Identify which cell holds the provided text, then report its [X, Y] central coordinate. 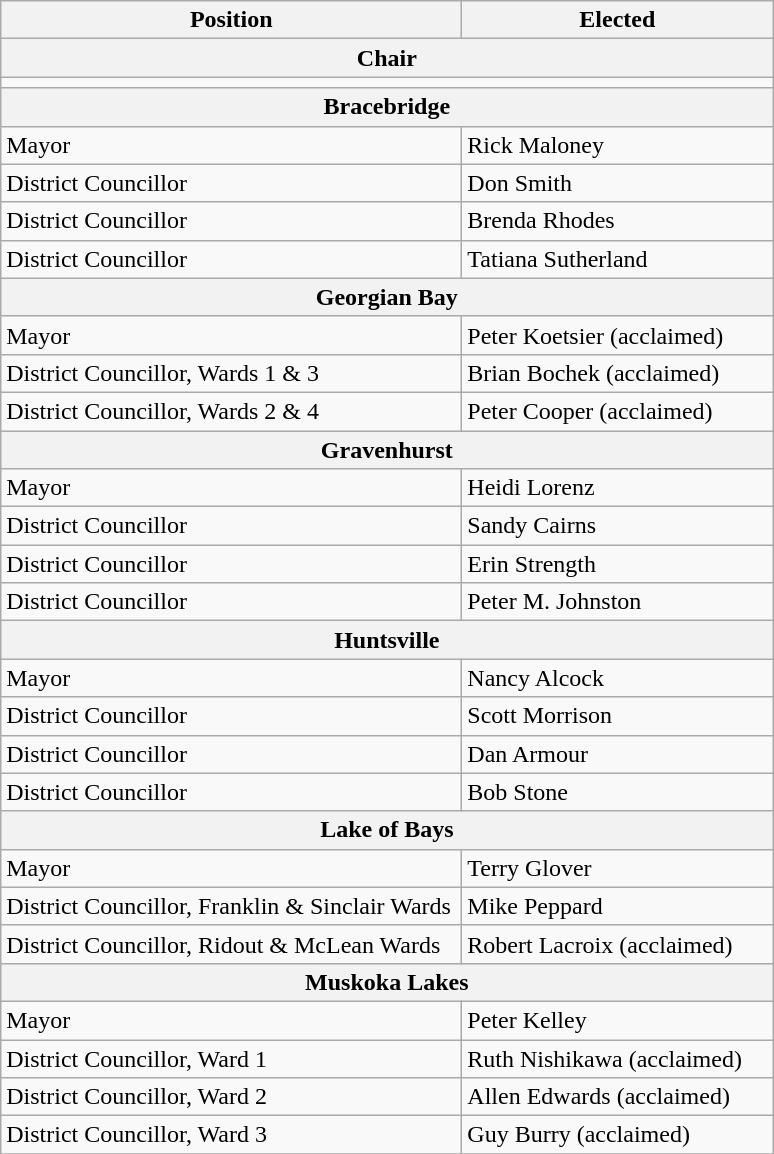
Erin Strength [618, 564]
Ruth Nishikawa (acclaimed) [618, 1059]
Huntsville [387, 640]
Guy Burry (acclaimed) [618, 1135]
Heidi Lorenz [618, 488]
Peter Cooper (acclaimed) [618, 411]
District Councillor, Ridout & McLean Wards [232, 944]
Bracebridge [387, 107]
Peter M. Johnston [618, 602]
Robert Lacroix (acclaimed) [618, 944]
Bob Stone [618, 792]
Dan Armour [618, 754]
Lake of Bays [387, 830]
Scott Morrison [618, 716]
Chair [387, 58]
Sandy Cairns [618, 526]
Peter Kelley [618, 1020]
Position [232, 20]
District Councillor, Franklin & Sinclair Wards [232, 906]
Brian Bochek (acclaimed) [618, 373]
Nancy Alcock [618, 678]
Peter Koetsier (acclaimed) [618, 335]
Brenda Rhodes [618, 221]
District Councillor, Ward 3 [232, 1135]
District Councillor, Ward 1 [232, 1059]
Don Smith [618, 183]
Gravenhurst [387, 449]
District Councillor, Wards 1 & 3 [232, 373]
Georgian Bay [387, 297]
Terry Glover [618, 868]
Mike Peppard [618, 906]
District Councillor, Wards 2 & 4 [232, 411]
District Councillor, Ward 2 [232, 1097]
Muskoka Lakes [387, 982]
Rick Maloney [618, 145]
Tatiana Sutherland [618, 259]
Elected [618, 20]
Allen Edwards (acclaimed) [618, 1097]
